From the cell containing the given text, extract its center point as [x, y] coordinate. 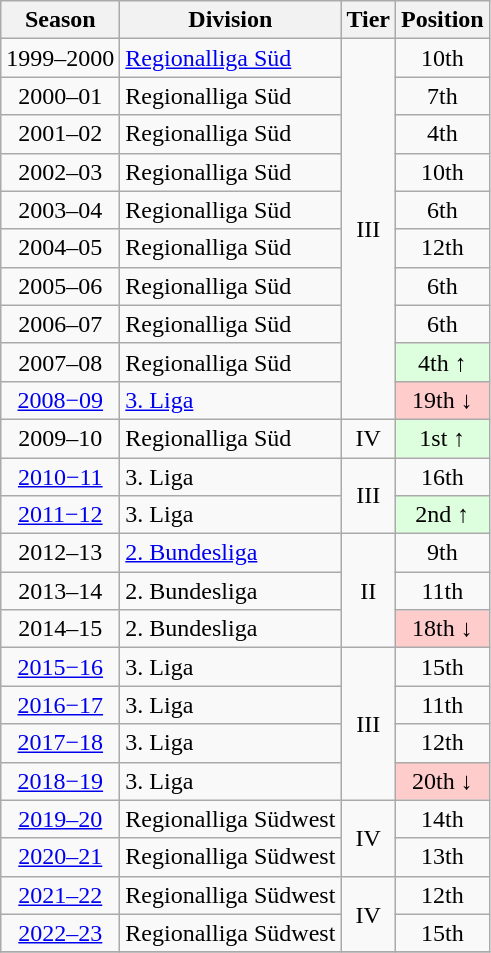
Division [230, 20]
2012–13 [60, 553]
4th ↑ [442, 362]
Tier [368, 20]
2008−09 [60, 400]
2014–15 [60, 629]
2015−16 [60, 667]
20th ↓ [442, 781]
4th [442, 134]
2022–23 [60, 933]
2001–02 [60, 134]
2016−17 [60, 705]
2006–07 [60, 324]
Position [442, 20]
2009–10 [60, 438]
2018−19 [60, 781]
13th [442, 857]
2003–04 [60, 210]
2017−18 [60, 743]
16th [442, 477]
2000–01 [60, 96]
9th [442, 553]
7th [442, 96]
2013–14 [60, 591]
2004–05 [60, 248]
14th [442, 819]
19th ↓ [442, 400]
18th ↓ [442, 629]
Season [60, 20]
2011−12 [60, 515]
2019–20 [60, 819]
2nd ↑ [442, 515]
1st ↑ [442, 438]
2002–03 [60, 172]
2020–21 [60, 857]
2007–08 [60, 362]
II [368, 591]
1999–2000 [60, 58]
2021–22 [60, 895]
2010−11 [60, 477]
2005–06 [60, 286]
